For the text-containing cell, return its midpoint in (X, Y) coordinate format. 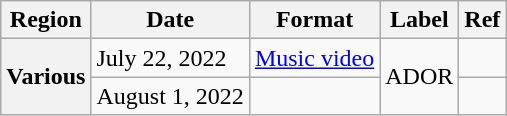
Label (420, 20)
August 1, 2022 (170, 96)
Music video (314, 58)
Date (170, 20)
Ref (482, 20)
ADOR (420, 77)
July 22, 2022 (170, 58)
Various (46, 77)
Region (46, 20)
Format (314, 20)
